Detect which cell encompasses the target text, then output its [x, y] center coordinate. 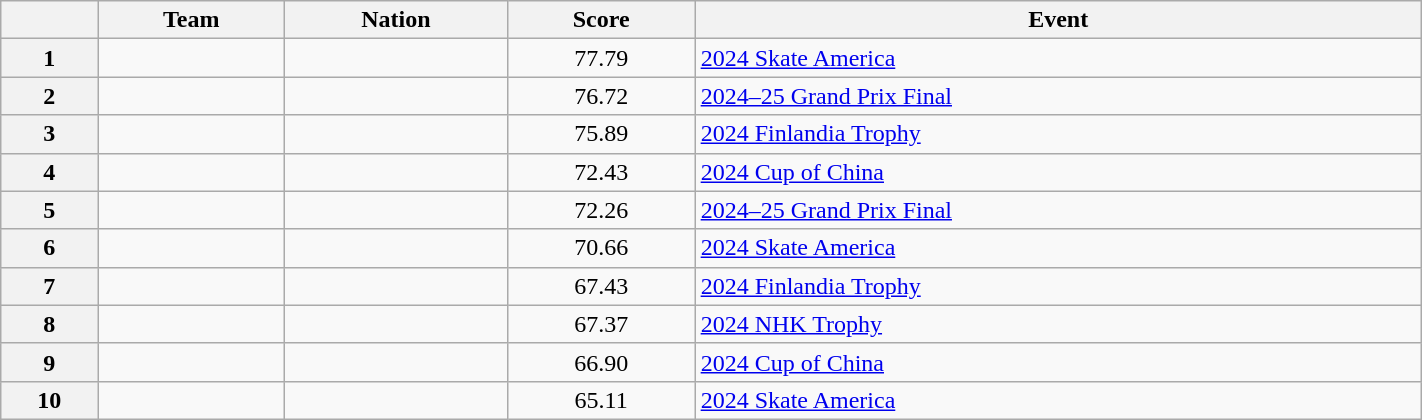
5 [50, 210]
8 [50, 324]
66.90 [601, 362]
2024 NHK Trophy [1058, 324]
67.43 [601, 286]
72.26 [601, 210]
65.11 [601, 400]
3 [50, 134]
7 [50, 286]
76.72 [601, 96]
Nation [396, 20]
67.37 [601, 324]
Score [601, 20]
Team [192, 20]
72.43 [601, 172]
6 [50, 248]
4 [50, 172]
9 [50, 362]
2 [50, 96]
10 [50, 400]
75.89 [601, 134]
70.66 [601, 248]
77.79 [601, 58]
1 [50, 58]
Event [1058, 20]
